Return the [X, Y] coordinate for the center point of the cell that contains the specified text.  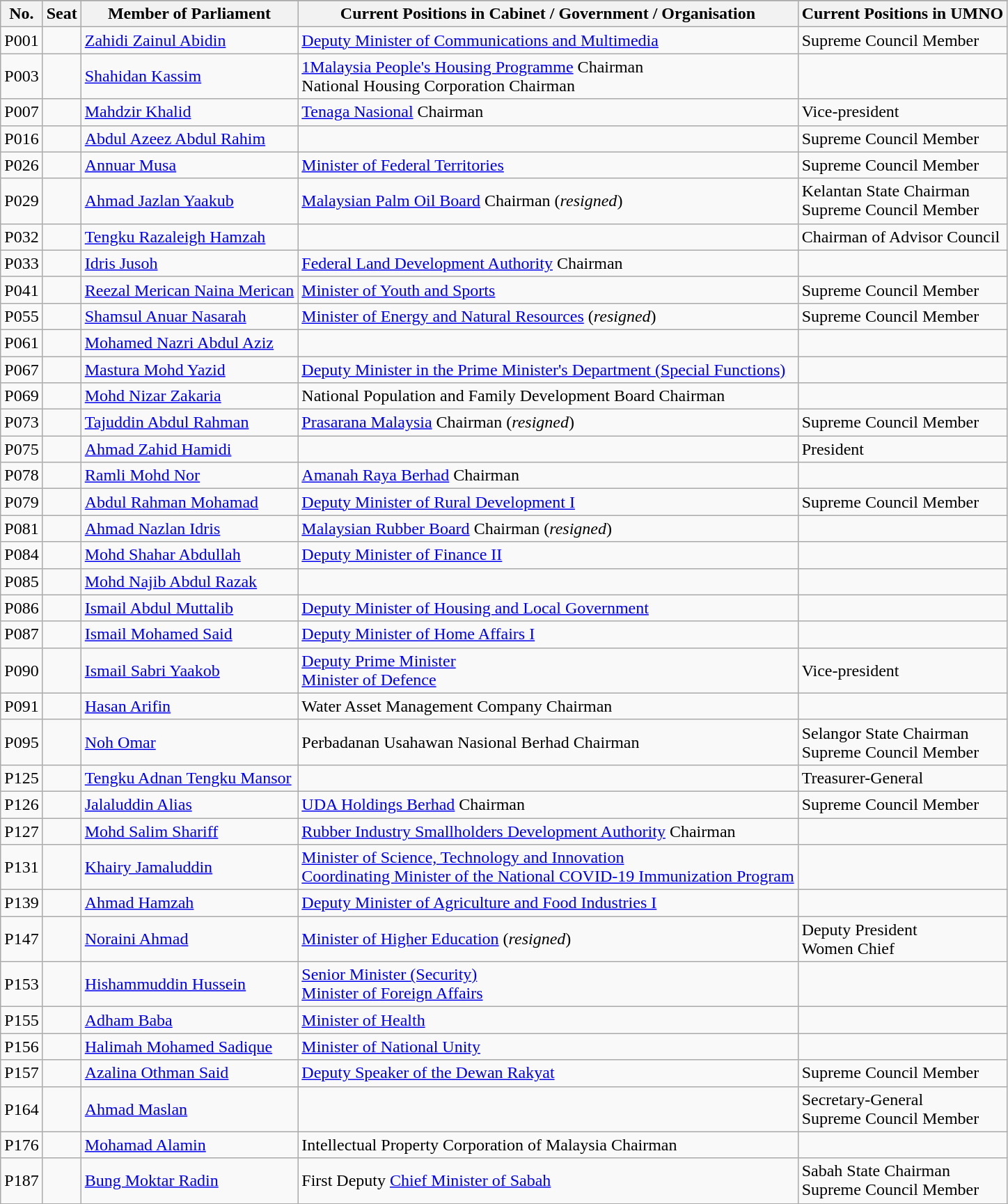
P156 [22, 1047]
Shahidan Kassim [189, 77]
P067 [22, 370]
P157 [22, 1073]
P147 [22, 939]
P086 [22, 608]
Amanah Raya Berhad Chairman [548, 476]
P041 [22, 290]
Minister of Science, Technology and Innovation Coordinating Minister of the National COVID-19 Immunization Program [548, 868]
Prasarana Malaysia Chairman (resigned) [548, 423]
P081 [22, 529]
Idris Jusoh [189, 263]
Deputy Minister of Rural Development I [548, 502]
Deputy Minister in the Prime Minister's Department (Special Functions) [548, 370]
Noraini Ahmad [189, 939]
P085 [22, 581]
Mahdzir Khalid [189, 112]
P026 [22, 165]
Abdul Azeez Abdul Rahim [189, 139]
Noh Omar [189, 742]
Hasan Arifin [189, 706]
P078 [22, 476]
Hishammuddin Hussein [189, 985]
Ramli Mohd Nor [189, 476]
Minister of Federal Territories [548, 165]
Annuar Musa [189, 165]
Mohd Najib Abdul Razak [189, 581]
P139 [22, 903]
Deputy Speaker of the Dewan Rakyat [548, 1073]
Current Positions in Cabinet / Government / Organisation [548, 14]
P084 [22, 555]
P061 [22, 343]
Deputy President Women Chief [902, 939]
First Deputy Chief Minister of Sabah [548, 1181]
Minister of Higher Education (resigned) [548, 939]
P087 [22, 634]
Perbadanan Usahawan Nasional Berhad Chairman [548, 742]
P153 [22, 985]
Selangor State Chairman Supreme Council Member [902, 742]
Federal Land Development Authority Chairman [548, 263]
Member of Parliament [189, 14]
Deputy Minister of Communications and Multimedia [548, 40]
Sabah State Chairman Supreme Council Member [902, 1181]
Bung Moktar Radin [189, 1181]
P069 [22, 396]
P090 [22, 670]
Current Positions in UMNO [902, 14]
Tengku Adnan Tengku Mansor [189, 778]
Ahmad Hamzah [189, 903]
Senior Minister (Security) Minister of Foreign Affairs [548, 985]
Jalaluddin Alias [189, 804]
Chairman of Advisor Council [902, 237]
P131 [22, 868]
Mastura Mohd Yazid [189, 370]
P016 [22, 139]
Malaysian Rubber Board Chairman (resigned) [548, 529]
Intellectual Property Corporation of Malaysia Chairman [548, 1145]
Adham Baba [189, 1020]
Tengku Razaleigh Hamzah [189, 237]
Mohd Shahar Abdullah [189, 555]
Water Asset Management Company Chairman [548, 706]
Mohamed Nazri Abdul Aziz [189, 343]
Mohamad Alamin [189, 1145]
Mohd Salim Shariff [189, 831]
National Population and Family Development Board Chairman [548, 396]
Ismail Sabri Yaakob [189, 670]
Shamsul Anuar Nasarah [189, 316]
Halimah Mohamed Sadique [189, 1047]
Tenaga Nasional Chairman [548, 112]
Tajuddin Abdul Rahman [189, 423]
P003 [22, 77]
Zahidi Zainul Abidin [189, 40]
Ahmad Maslan [189, 1109]
Deputy Minister of Housing and Local Government [548, 608]
P176 [22, 1145]
P125 [22, 778]
Minister of Energy and Natural Resources (resigned) [548, 316]
Minister of Health [548, 1020]
Azalina Othman Said [189, 1073]
P055 [22, 316]
P127 [22, 831]
Reezal Merican Naina Merican [189, 290]
Ahmad Jazlan Yaakub [189, 201]
Rubber Industry Smallholders Development Authority Chairman [548, 831]
Kelantan State Chairman Supreme Council Member [902, 201]
No. [22, 14]
Ismail Mohamed Said [189, 634]
Abdul Rahman Mohamad [189, 502]
Minister of Youth and Sports [548, 290]
P033 [22, 263]
Minister of National Unity [548, 1047]
Malaysian Palm Oil Board Chairman (resigned) [548, 201]
P001 [22, 40]
Ismail Abdul Muttalib [189, 608]
P029 [22, 201]
Deputy Minister of Agriculture and Food Industries I [548, 903]
UDA Holdings Berhad Chairman [548, 804]
P155 [22, 1020]
Ahmad Nazlan Idris [189, 529]
P075 [22, 449]
P095 [22, 742]
Secretary-General Supreme Council Member [902, 1109]
P187 [22, 1181]
P007 [22, 112]
P091 [22, 706]
1Malaysia People's Housing Programme Chairman National Housing Corporation Chairman [548, 77]
P073 [22, 423]
Deputy Minister of Finance II [548, 555]
Khairy Jamaluddin [189, 868]
P126 [22, 804]
P164 [22, 1109]
Deputy Minister of Home Affairs I [548, 634]
Ahmad Zahid Hamidi [189, 449]
Mohd Nizar Zakaria [189, 396]
Seat [61, 14]
P032 [22, 237]
Deputy Prime Minister Minister of Defence [548, 670]
President [902, 449]
P079 [22, 502]
Treasurer-General [902, 778]
